Detect which cell encompasses the target text, then output its (X, Y) center coordinate. 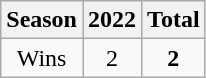
2022 (112, 20)
Total (174, 20)
Wins (42, 58)
Season (42, 20)
